Identify which cell holds the provided text, then report its (X, Y) central coordinate. 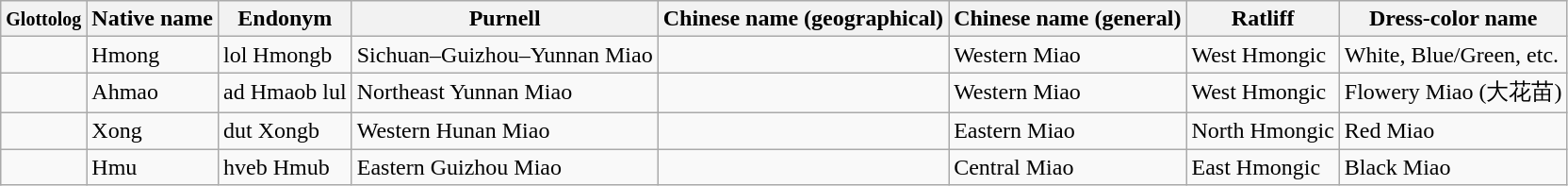
ad Hmaob lul (285, 93)
Black Miao (1453, 167)
Ahmao (153, 93)
Eastern Guizhou Miao (505, 167)
Flowery Miao (大花苗) (1453, 93)
hveb Hmub (285, 167)
Hmong (153, 55)
Chinese name (general) (1068, 19)
Ratliff (1263, 19)
White, Blue/Green, etc. (1453, 55)
Sichuan–Guizhou–Yunnan Miao (505, 55)
East Hmongic (1263, 167)
Xong (153, 130)
Endonym (285, 19)
North Hmongic (1263, 130)
Purnell (505, 19)
Northeast Yunnan Miao (505, 93)
Chinese name (geographical) (803, 19)
Dress-color name (1453, 19)
dut Xongb (285, 130)
Central Miao (1068, 167)
lol Hmongb (285, 55)
Western Hunan Miao (505, 130)
Glottolog (43, 19)
Hmu (153, 167)
Eastern Miao (1068, 130)
Native name (153, 19)
Red Miao (1453, 130)
